Detect which cell encompasses the target text, then output its (X, Y) center coordinate. 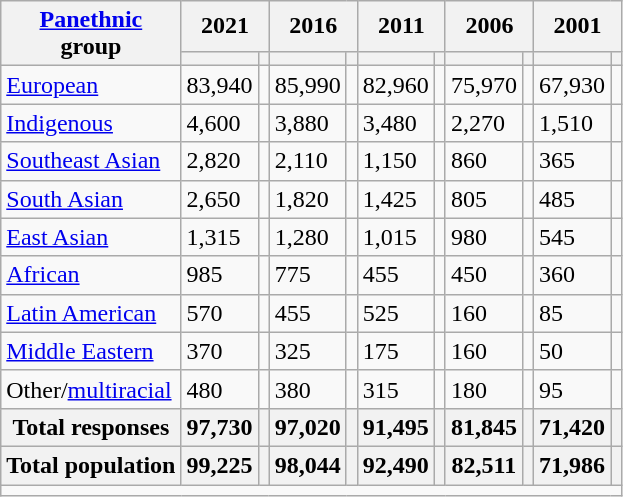
570 (220, 313)
75,970 (484, 85)
99,225 (220, 465)
Total responses (91, 427)
315 (396, 389)
91,495 (396, 427)
525 (396, 313)
1,150 (396, 161)
97,020 (308, 427)
4,600 (220, 123)
85 (572, 313)
82,511 (484, 465)
Latin American (91, 313)
480 (220, 389)
370 (220, 351)
Total population (91, 465)
81,845 (484, 427)
East Asian (91, 237)
2011 (401, 26)
1,510 (572, 123)
180 (484, 389)
92,490 (396, 465)
985 (220, 275)
71,986 (572, 465)
2,820 (220, 161)
2,110 (308, 161)
Middle Eastern (91, 351)
85,990 (308, 85)
175 (396, 351)
2,270 (484, 123)
360 (572, 275)
1,425 (396, 199)
83,940 (220, 85)
South Asian (91, 199)
2006 (489, 26)
3,480 (396, 123)
1,015 (396, 237)
2021 (225, 26)
98,044 (308, 465)
860 (484, 161)
545 (572, 237)
450 (484, 275)
805 (484, 199)
325 (308, 351)
95 (572, 389)
African (91, 275)
380 (308, 389)
European (91, 85)
2,650 (220, 199)
3,880 (308, 123)
1,280 (308, 237)
Southeast Asian (91, 161)
82,960 (396, 85)
Panethnicgroup (91, 34)
1,820 (308, 199)
2016 (313, 26)
1,315 (220, 237)
2001 (578, 26)
980 (484, 237)
365 (572, 161)
775 (308, 275)
97,730 (220, 427)
Indigenous (91, 123)
50 (572, 351)
Other/multiracial (91, 389)
485 (572, 199)
71,420 (572, 427)
67,930 (572, 85)
